Capture the cell that displays the provided text and extract its (X, Y) central coordinate. 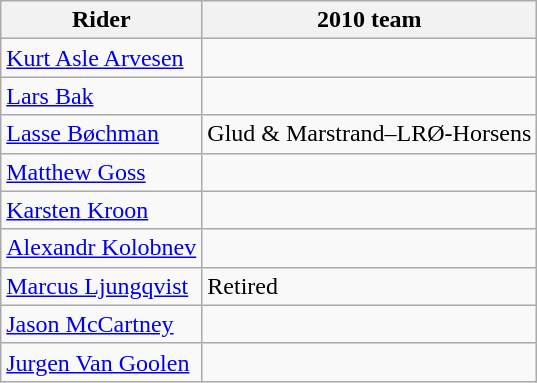
Kurt Asle Arvesen (102, 58)
Karsten Kroon (102, 210)
Glud & Marstrand–LRØ-Horsens (370, 134)
Marcus Ljungqvist (102, 286)
Matthew Goss (102, 172)
Lasse Bøchman (102, 134)
Retired (370, 286)
Alexandr Kolobnev (102, 248)
Lars Bak (102, 96)
Rider (102, 20)
Jurgen Van Goolen (102, 362)
Jason McCartney (102, 324)
2010 team (370, 20)
